Output the [X, Y] coordinate of the center of the cell containing the given text.  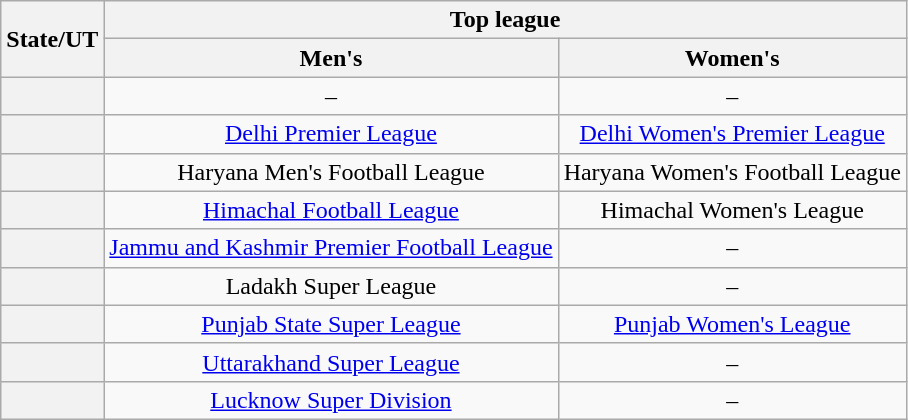
Punjab Women's League [732, 324]
Women's [732, 58]
Himachal Women's League [732, 210]
Top league [506, 20]
Ladakh Super League [331, 286]
Men's [331, 58]
Himachal Football League [331, 210]
Jammu and Kashmir Premier Football League [331, 248]
State/UT [52, 39]
Haryana Women's Football League [732, 172]
Haryana Men's Football League [331, 172]
Punjab State Super League [331, 324]
Delhi Premier League [331, 134]
Lucknow Super Division [331, 400]
Delhi Women's Premier League [732, 134]
Uttarakhand Super League [331, 362]
